Output the [x, y] coordinate of the center of the cell containing the given text.  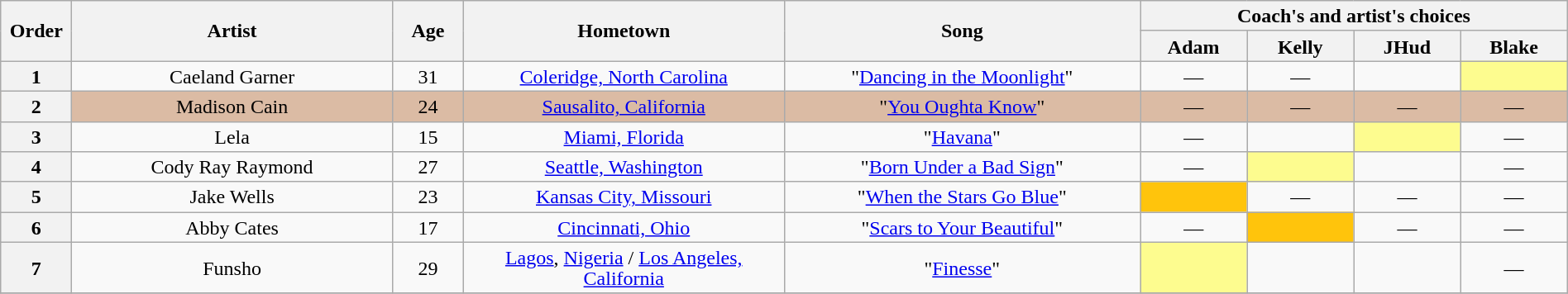
Cincinnati, Ohio [624, 228]
Adam [1194, 46]
Miami, Florida [624, 137]
Lela [232, 137]
7 [36, 268]
Coach's and artist's choices [1355, 17]
31 [428, 76]
Cody Ray Raymond [232, 167]
24 [428, 106]
"Born Under a Bad Sign" [963, 167]
Order [36, 31]
5 [36, 197]
JHud [1408, 46]
Coleridge, North Carolina [624, 76]
Lagos, Nigeria / Los Angeles, California [624, 268]
1 [36, 76]
Jake Wells [232, 197]
2 [36, 106]
27 [428, 167]
"Scars to Your Beautiful" [963, 228]
Caeland Garner [232, 76]
Hometown [624, 31]
23 [428, 197]
Artist [232, 31]
Kansas City, Missouri [624, 197]
Sausalito, California [624, 106]
"Havana" [963, 137]
Abby Cates [232, 228]
"You Oughta Know" [963, 106]
Seattle, Washington [624, 167]
Kelly [1300, 46]
3 [36, 137]
Blake [1513, 46]
Song [963, 31]
"Dancing in the Moonlight" [963, 76]
29 [428, 268]
"When the Stars Go Blue" [963, 197]
6 [36, 228]
4 [36, 167]
"Finesse" [963, 268]
15 [428, 137]
Funsho [232, 268]
Age [428, 31]
17 [428, 228]
Madison Cain [232, 106]
